Scan for the cell matching the given text and deliver its [X, Y] coordinate at center. 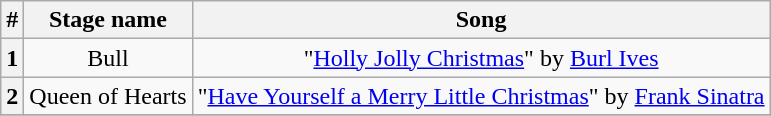
Queen of Hearts [108, 96]
2 [12, 96]
1 [12, 58]
Song [481, 20]
# [12, 20]
Bull [108, 58]
"Holly Jolly Christmas" by Burl Ives [481, 58]
Stage name [108, 20]
"Have Yourself a Merry Little Christmas" by Frank Sinatra [481, 96]
